Search for the cell housing the specified text and yield its (X, Y) center coordinate. 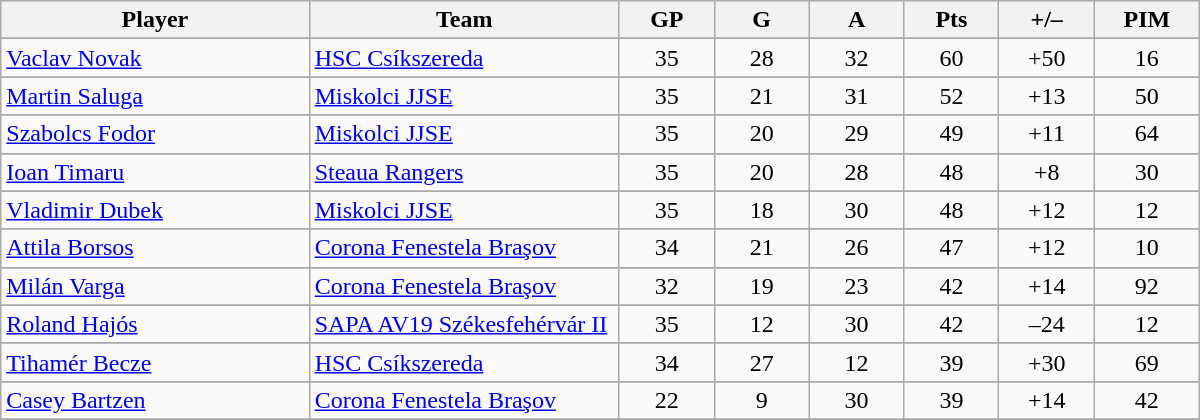
49 (952, 134)
Team (464, 20)
27 (762, 362)
Attila Borsos (155, 248)
–24 (1047, 324)
Ioan Timaru (155, 172)
+30 (1047, 362)
Vaclav Novak (155, 58)
52 (952, 96)
SAPA AV19 Székesfehérvár II (464, 324)
50 (1146, 96)
9 (762, 400)
Player (155, 20)
Roland Hajós (155, 324)
+50 (1047, 58)
22 (666, 400)
+13 (1047, 96)
Vladimir Dubek (155, 210)
29 (856, 134)
10 (1146, 248)
+11 (1047, 134)
64 (1146, 134)
18 (762, 210)
19 (762, 286)
Tihamér Becze (155, 362)
23 (856, 286)
92 (1146, 286)
16 (1146, 58)
Pts (952, 20)
26 (856, 248)
Szabolcs Fodor (155, 134)
Casey Bartzen (155, 400)
60 (952, 58)
A (856, 20)
Martin Saluga (155, 96)
+/– (1047, 20)
Milán Varga (155, 286)
69 (1146, 362)
GP (666, 20)
Steaua Rangers (464, 172)
G (762, 20)
47 (952, 248)
PIM (1146, 20)
31 (856, 96)
+8 (1047, 172)
